Return the (x, y) coordinate for the center point of the cell that contains the specified text.  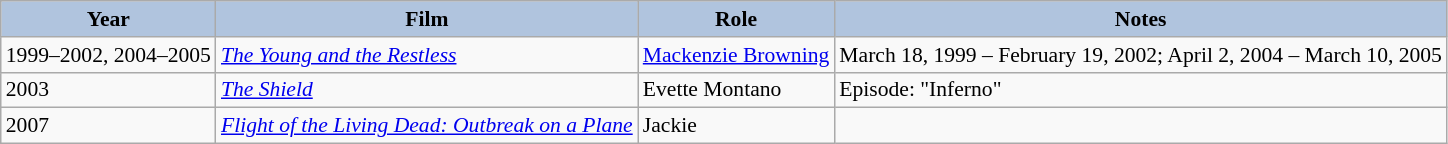
Mackenzie Browning (736, 55)
1999–2002, 2004–2005 (108, 55)
2003 (108, 90)
Flight of the Living Dead: Outbreak on a Plane (427, 126)
The Shield (427, 90)
Year (108, 19)
The Young and the Restless (427, 55)
2007 (108, 126)
Jackie (736, 126)
Role (736, 19)
Notes (1140, 19)
March 18, 1999 – February 19, 2002; April 2, 2004 – March 10, 2005 (1140, 55)
Film (427, 19)
Evette Montano (736, 90)
Episode: "Inferno" (1140, 90)
